Find where the given text appears and provide that cell's center as [X, Y] coordinate. 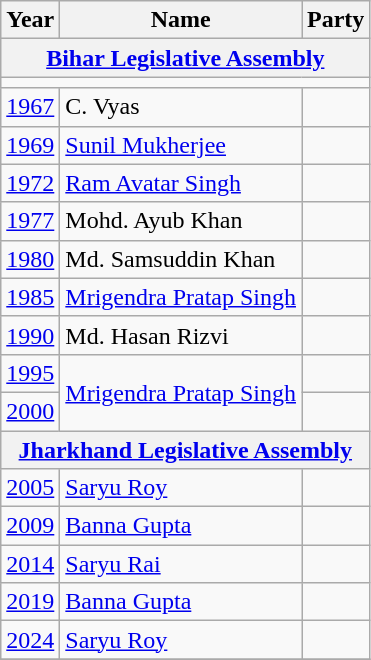
2024 [30, 640]
Mohd. Ayub Khan [181, 221]
1967 [30, 107]
2019 [30, 602]
1980 [30, 259]
1977 [30, 221]
Sunil Mukherjee [181, 145]
1985 [30, 297]
Saryu Rai [181, 564]
1969 [30, 145]
Ram Avatar Singh [181, 183]
Name [181, 20]
1995 [30, 373]
Md. Samsuddin Khan [181, 259]
1972 [30, 183]
2000 [30, 411]
2005 [30, 488]
Bihar Legislative Assembly [186, 58]
Jharkhand Legislative Assembly [186, 449]
2014 [30, 564]
Year [30, 20]
C. Vyas [181, 107]
Md. Hasan Rizvi [181, 335]
1990 [30, 335]
2009 [30, 526]
Party [336, 20]
